Pinpoint the cell where the given text exists, returning its [x, y] midpoint coordinate. 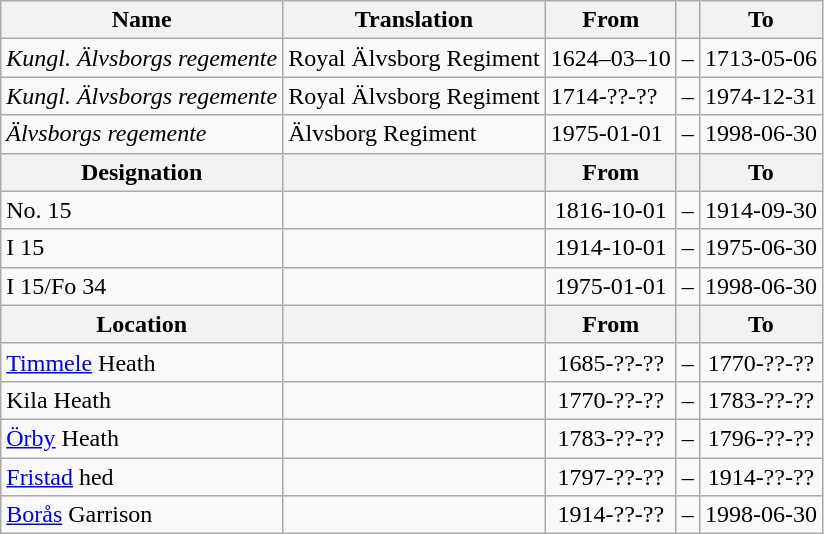
1714-??-?? [610, 96]
I 15/Fo 34 [142, 286]
Kila Heath [142, 400]
1974-12-31 [760, 96]
1796-??-?? [760, 438]
I 15 [142, 248]
Name [142, 20]
Örby Heath [142, 438]
1914-09-30 [760, 210]
1914-10-01 [610, 248]
Borås Garrison [142, 515]
1975-06-30 [760, 248]
Älvsborg Regiment [414, 134]
Designation [142, 172]
1816-10-01 [610, 210]
No. 15 [142, 210]
1797-??-?? [610, 477]
1624–03–10 [610, 58]
Location [142, 324]
Älvsborgs regemente [142, 134]
Translation [414, 20]
1685-??-?? [610, 362]
Fristad hed [142, 477]
1713-05-06 [760, 58]
Timmele Heath [142, 362]
